Capture the cell that displays the provided text and extract its (X, Y) central coordinate. 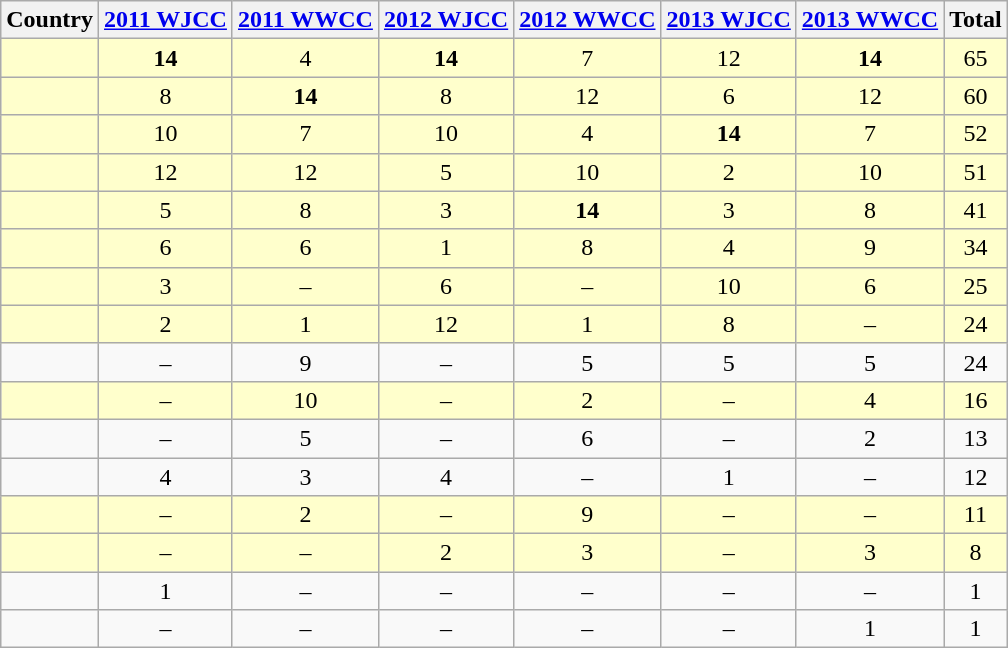
2012 WJCC (446, 20)
Country (50, 20)
13 (976, 438)
2013 WJCC (728, 20)
2011 WWCC (305, 20)
52 (976, 134)
2011 WJCC (165, 20)
51 (976, 172)
65 (976, 58)
41 (976, 210)
Total (976, 20)
11 (976, 515)
16 (976, 400)
2012 WWCC (588, 20)
60 (976, 96)
2013 WWCC (870, 20)
34 (976, 248)
25 (976, 286)
